Pinpoint the cell where the given text exists, returning its (x, y) midpoint coordinate. 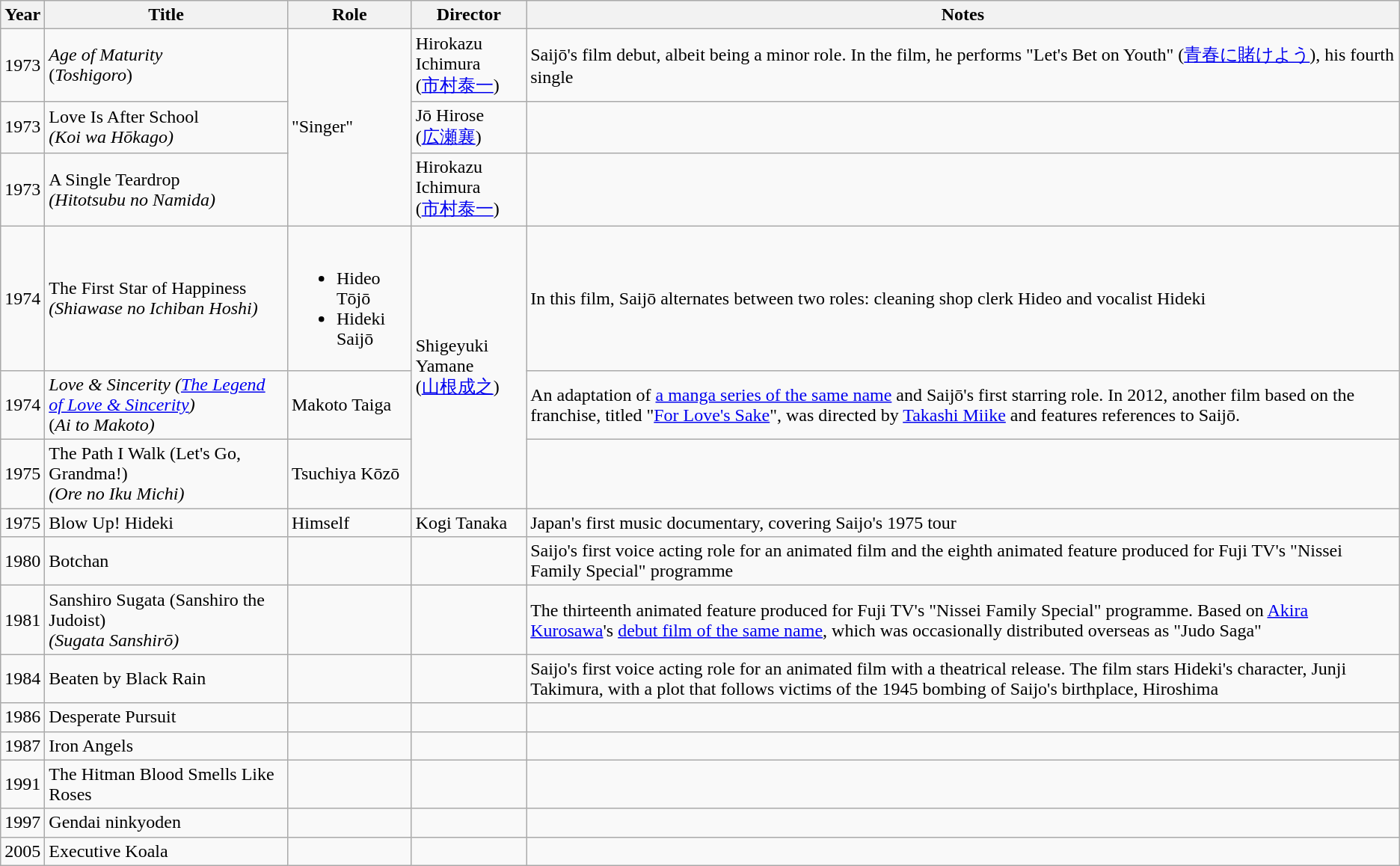
1981 (22, 620)
A Single Teardrop(Hitotsubu no Namida) (166, 190)
Love Is After School(Koi wa Hōkago) (166, 127)
Desperate Pursuit (166, 717)
The Hitman Blood Smells Like Roses (166, 784)
Kogi Tanaka (468, 523)
1986 (22, 717)
Shigeyuki Yamane(山根成之) (468, 367)
Gendai ninkyoden (166, 823)
Role (349, 15)
Love & Sincerity (The Legend of Love & Sincerity)(Ai to Makoto) (166, 405)
Hideo TōjōHideki Saijō (349, 298)
Notes (963, 15)
Beaten by Black Rain (166, 679)
Jō Hirose(広瀬襄) (468, 127)
1980 (22, 561)
Sanshiro Sugata (Sanshiro the Judoist)(Sugata Sanshirō) (166, 620)
The Path I Walk (Let's Go, Grandma!)(Ore no Iku Michi) (166, 474)
Saijo's first voice acting role for an animated film and the eighth animated feature produced for Fuji TV's "Nissei Family Special" programme (963, 561)
The First Star of Happiness(Shiawase no Ichiban Hoshi) (166, 298)
1991 (22, 784)
"Singer" (349, 127)
Director (468, 15)
Japan's first music documentary, covering Saijo's 1975 tour (963, 523)
Saijō's film debut, albeit being a minor role. In the film, he performs "Let's Bet on Youth" (青春に賭けよう), his fourth single (963, 66)
In this film, Saijō alternates between two roles: cleaning shop clerk Hideo and vocalist Hideki (963, 298)
Blow Up! Hideki (166, 523)
2005 (22, 851)
Iron Angels (166, 746)
1997 (22, 823)
Tsuchiya Kōzō (349, 474)
Himself (349, 523)
Botchan (166, 561)
1984 (22, 679)
1987 (22, 746)
Title (166, 15)
Year (22, 15)
Makoto Taiga (349, 405)
Age of Maturity(Toshigoro) (166, 66)
Executive Koala (166, 851)
